Identify which cell holds the provided text, then report its (x, y) central coordinate. 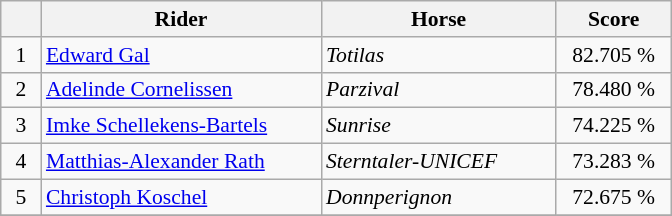
Matthias-Alexander Rath (181, 162)
Horse (438, 19)
Imke Schellekens-Bartels (181, 126)
Score (614, 19)
72.675 % (614, 197)
2 (21, 90)
5 (21, 197)
Rider (181, 19)
Totilas (438, 55)
Edward Gal (181, 55)
Sterntaler-UNICEF (438, 162)
1 (21, 55)
Sunrise (438, 126)
Adelinde Cornelissen (181, 90)
3 (21, 126)
Christoph Koschel (181, 197)
82.705 % (614, 55)
73.283 % (614, 162)
Donnperignon (438, 197)
Parzival (438, 90)
74.225 % (614, 126)
4 (21, 162)
78.480 % (614, 90)
